Determine the (X, Y) coordinate at the center of the cell enclosing the given text.  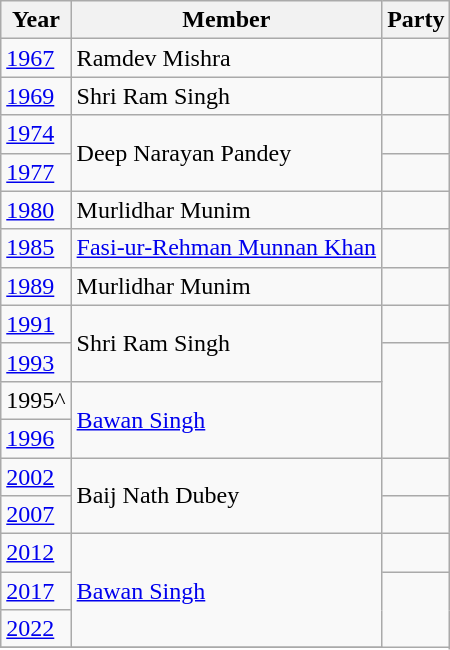
Member (226, 20)
2022 (36, 629)
Ramdev Mishra (226, 58)
1977 (36, 172)
Fasi-ur-Rehman Munnan Khan (226, 248)
1980 (36, 210)
1995^ (36, 400)
Party (416, 20)
1969 (36, 96)
Baij Nath Dubey (226, 496)
1991 (36, 324)
2012 (36, 553)
1989 (36, 286)
1974 (36, 134)
2017 (36, 591)
2007 (36, 515)
1985 (36, 248)
1993 (36, 362)
2002 (36, 477)
1996 (36, 438)
1967 (36, 58)
Year (36, 20)
Deep Narayan Pandey (226, 153)
